Return the [X, Y] coordinate for the center point of the cell that contains the specified text.  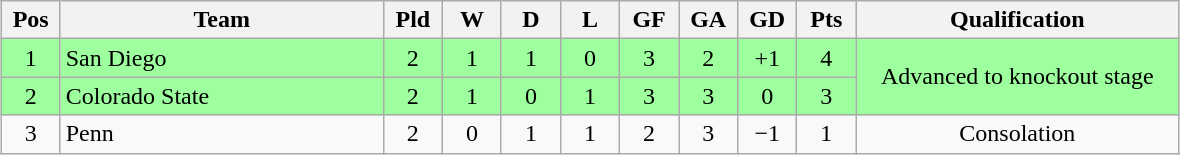
Consolation [1018, 134]
Team [222, 20]
GA [708, 20]
San Diego [222, 58]
GD [768, 20]
Advanced to knockout stage [1018, 77]
Penn [222, 134]
Pos [30, 20]
W [472, 20]
Pld [412, 20]
D [530, 20]
L [590, 20]
Colorado State [222, 96]
−1 [768, 134]
Qualification [1018, 20]
4 [826, 58]
+1 [768, 58]
Pts [826, 20]
GF [650, 20]
